Identify which cell holds the provided text, then report its [X, Y] central coordinate. 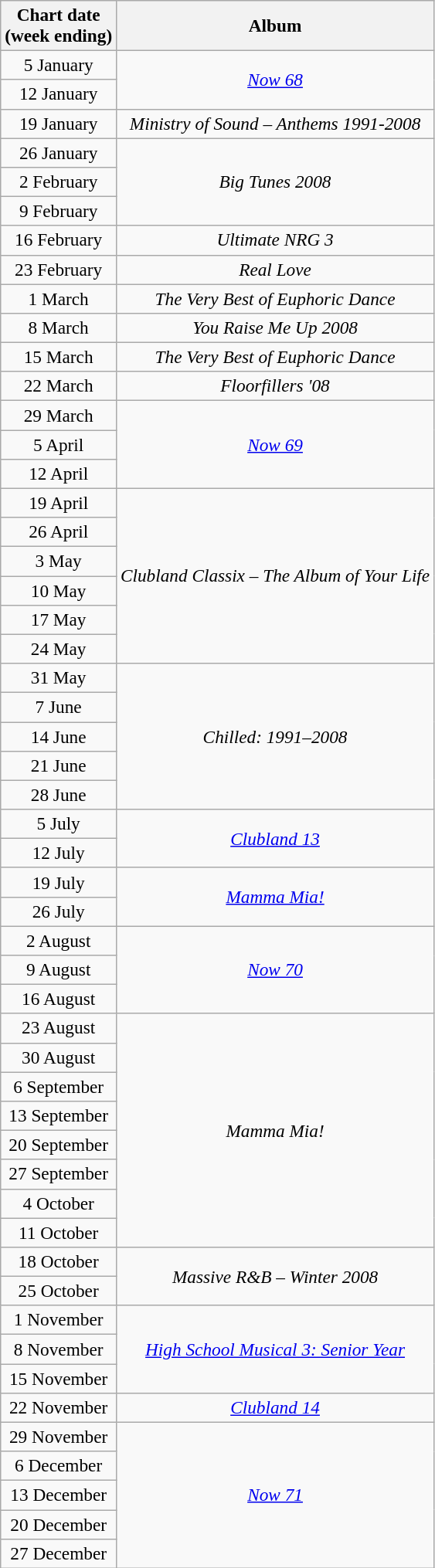
13 December [59, 1495]
Massive R&B – Winter 2008 [275, 1276]
19 April [59, 503]
3 May [59, 561]
6 December [59, 1466]
12 July [59, 853]
High School Musical 3: Senior Year [275, 1349]
29 March [59, 415]
30 August [59, 1057]
29 November [59, 1437]
7 June [59, 707]
28 June [59, 795]
8 March [59, 328]
19 January [59, 124]
5 January [59, 65]
Now 68 [275, 80]
22 March [59, 386]
27 December [59, 1553]
2 August [59, 940]
16 February [59, 240]
19 July [59, 882]
12 April [59, 473]
Chilled: 1991–2008 [275, 735]
25 October [59, 1291]
Chart date(week ending) [59, 25]
18 October [59, 1261]
14 June [59, 736]
Now 69 [275, 443]
20 December [59, 1524]
21 June [59, 765]
5 April [59, 444]
Album [275, 25]
4 October [59, 1203]
Big Tunes 2008 [275, 181]
Floorfillers '08 [275, 386]
13 September [59, 1115]
8 November [59, 1349]
27 September [59, 1174]
20 September [59, 1145]
15 March [59, 357]
6 September [59, 1086]
5 July [59, 823]
1 March [59, 298]
31 May [59, 677]
Clubland 14 [275, 1407]
9 August [59, 969]
2 February [59, 182]
23 February [59, 270]
24 May [59, 649]
Clubland 13 [275, 838]
Now 71 [275, 1495]
23 August [59, 1028]
11 October [59, 1232]
9 February [59, 211]
16 August [59, 999]
Ministry of Sound – Anthems 1991-2008 [275, 124]
15 November [59, 1378]
Real Love [275, 270]
12 January [59, 94]
26 July [59, 911]
Clubland Classix – The Album of Your Life [275, 576]
You Raise Me Up 2008 [275, 328]
26 January [59, 152]
1 November [59, 1320]
22 November [59, 1407]
26 April [59, 532]
Ultimate NRG 3 [275, 240]
17 May [59, 619]
10 May [59, 590]
Now 70 [275, 969]
